Extract the [x, y] coordinate from the center of the cell holding the provided text.  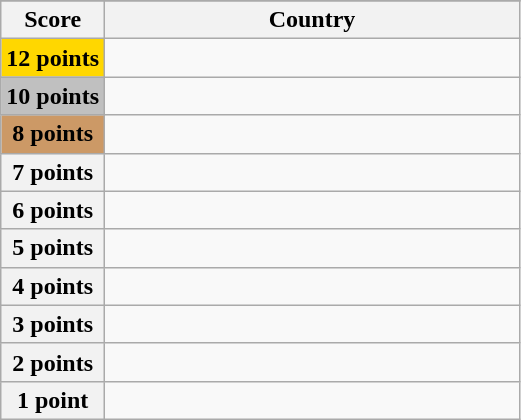
3 points [53, 324]
12 points [53, 58]
6 points [53, 210]
8 points [53, 134]
10 points [53, 96]
2 points [53, 362]
Country [312, 20]
1 point [53, 400]
4 points [53, 286]
Score [53, 20]
5 points [53, 248]
7 points [53, 172]
